Return the [X, Y] coordinate for the center point of the cell that contains the specified text.  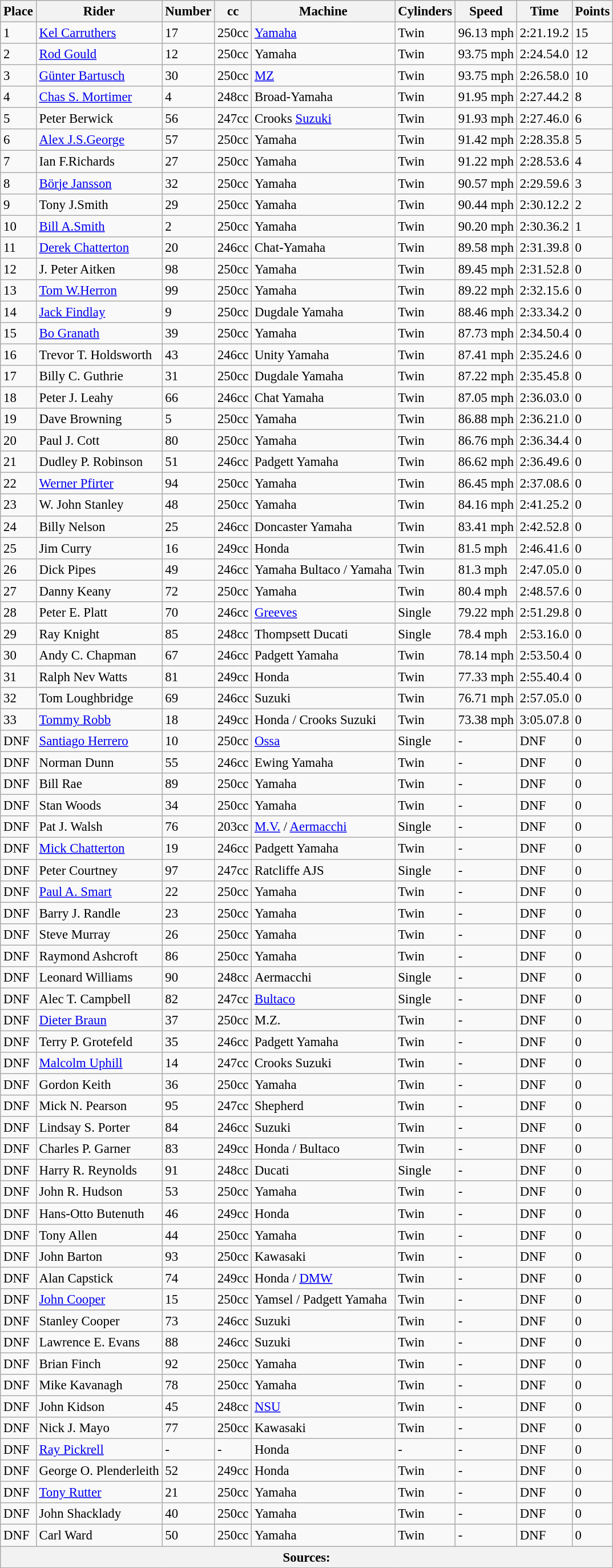
Paul A. Smart [99, 891]
2:27.46.0 [545, 119]
Bill Rae [99, 784]
John Shacklady [99, 1514]
87.41 mph [486, 355]
Stanley Cooper [99, 1321]
80.4 mph [486, 591]
2:31.39.8 [545, 247]
Ray Knight [99, 634]
Tony Allen [99, 1235]
Thompsett Ducati [323, 634]
2:28.35.8 [545, 140]
2:36.34.4 [545, 441]
Number [188, 11]
67 [188, 656]
Derek Chatterton [99, 247]
Günter Bartusch [99, 76]
2:27.44.2 [545, 97]
2:35.45.8 [545, 376]
Raymond Ashcroft [99, 956]
2:21.19.2 [545, 33]
Yamaha Bultaco / Yamaha [323, 569]
2:41.25.2 [545, 505]
66 [188, 398]
51 [188, 462]
Barry J. Randle [99, 913]
83.41 mph [486, 526]
Bill A.Smith [99, 226]
48 [188, 505]
88 [188, 1342]
NSU [323, 1407]
M.V. / Aermacchi [323, 827]
2:28.53.6 [545, 162]
90 [188, 978]
2:53.16.0 [545, 634]
2:53.50.4 [545, 656]
2:57.05.0 [545, 698]
45 [188, 1407]
46 [188, 1213]
84 [188, 1128]
2:24.54.0 [545, 54]
Nick J. Mayo [99, 1428]
81.5 mph [486, 548]
Malcolm Uphill [99, 1063]
85 [188, 634]
86.45 mph [486, 484]
John R. Hudson [99, 1192]
Ratcliffe AJS [323, 870]
Andy C. Chapman [99, 656]
Tommy Robb [99, 720]
Chat-Yamaha [323, 247]
MZ [323, 76]
Ewing Yamaha [323, 763]
70 [188, 613]
2:26.58.0 [545, 76]
92 [188, 1364]
Peter J. Leahy [99, 398]
Tony Rutter [99, 1493]
72 [188, 591]
Danny Keany [99, 591]
Börje Jansson [99, 183]
Norman Dunn [99, 763]
Rider [99, 11]
91.93 mph [486, 119]
3:05.07.8 [545, 720]
2:36.03.0 [545, 398]
91.22 mph [486, 162]
90.20 mph [486, 226]
Chas S. Mortimer [99, 97]
87.22 mph [486, 376]
Cylinders [425, 11]
91.42 mph [486, 140]
Hans-Otto Butenuth [99, 1213]
34 [188, 806]
Broad-Yamaha [323, 97]
Doncaster Yamaha [323, 526]
Bultaco [323, 999]
93 [188, 1256]
Leonard Williams [99, 978]
82 [188, 999]
77.33 mph [486, 677]
Aermacchi [323, 978]
Ducati [323, 1171]
Unity Yamaha [323, 355]
76 [188, 827]
99 [188, 291]
Mick Chatterton [99, 849]
95 [188, 1106]
7 [18, 162]
Lawrence E. Evans [99, 1342]
Tom W.Herron [99, 291]
96.13 mph [486, 33]
44 [188, 1235]
2:31.52.8 [545, 269]
Machine [323, 11]
Speed [486, 11]
50 [188, 1535]
97 [188, 870]
86.88 mph [486, 419]
2:29.59.6 [545, 183]
24 [18, 526]
49 [188, 569]
90.57 mph [486, 183]
Tom Loughbridge [99, 698]
2:35.24.6 [545, 355]
Ian F.Richards [99, 162]
91.95 mph [486, 97]
98 [188, 269]
Points [592, 11]
13 [18, 291]
69 [188, 698]
53 [188, 1192]
2:48.57.6 [545, 591]
33 [18, 720]
W. John Stanley [99, 505]
Steve Murray [99, 934]
36 [188, 1085]
Werner Pfirter [99, 484]
43 [188, 355]
Pat J. Walsh [99, 827]
Ray Pickrell [99, 1450]
80 [188, 441]
40 [188, 1514]
52 [188, 1471]
57 [188, 140]
Brian Finch [99, 1364]
Jack Findlay [99, 312]
Paul J. Cott [99, 441]
83 [188, 1149]
Shepherd [323, 1106]
Greeves [323, 613]
Bo Granath [99, 333]
37 [188, 1020]
Jim Curry [99, 548]
78.14 mph [486, 656]
George O. Plenderleith [99, 1471]
89 [188, 784]
John Barton [99, 1256]
55 [188, 763]
Rod Gould [99, 54]
Peter Courtney [99, 870]
Peter E. Platt [99, 613]
81 [188, 677]
Kel Carruthers [99, 33]
Dieter Braun [99, 1020]
2:42.52.8 [545, 526]
73 [188, 1321]
Honda / Crooks Suzuki [323, 720]
2:30.36.2 [545, 226]
Alec T. Campbell [99, 999]
78.4 mph [486, 634]
Honda / DMW [323, 1278]
79.22 mph [486, 613]
Gordon Keith [99, 1085]
M.Z. [323, 1020]
Place [18, 11]
Trevor T. Holdsworth [99, 355]
Honda / Bultaco [323, 1149]
2:33.34.2 [545, 312]
John Cooper [99, 1300]
Ossa [323, 741]
2:34.50.4 [545, 333]
56 [188, 119]
Harry R. Reynolds [99, 1171]
88.46 mph [486, 312]
Peter Berwick [99, 119]
Mike Kavanagh [99, 1385]
Carl Ward [99, 1535]
89.58 mph [486, 247]
Charles P. Garner [99, 1149]
76.71 mph [486, 698]
Billy Nelson [99, 526]
2:37.08.6 [545, 484]
86.76 mph [486, 441]
73.38 mph [486, 720]
77 [188, 1428]
28 [18, 613]
91 [188, 1171]
Dudley P. Robinson [99, 462]
Santiago Herrero [99, 741]
2:55.40.4 [545, 677]
Ralph Nev Watts [99, 677]
Mick N. Pearson [99, 1106]
Sources: [307, 1557]
84.16 mph [486, 505]
87.73 mph [486, 333]
Dave Browning [99, 419]
Billy C. Guthrie [99, 376]
86.62 mph [486, 462]
Time [545, 11]
Terry P. Grotefeld [99, 1042]
Yamsel / Padgett Yamaha [323, 1300]
Chat Yamaha [323, 398]
Dick Pipes [99, 569]
11 [18, 247]
2:30.12.2 [545, 204]
90.44 mph [486, 204]
203cc [233, 827]
2:36.21.0 [545, 419]
78 [188, 1385]
86 [188, 956]
89.22 mph [486, 291]
35 [188, 1042]
Stan Woods [99, 806]
Tony J.Smith [99, 204]
cc [233, 11]
2:32.15.6 [545, 291]
94 [188, 484]
J. Peter Aitken [99, 269]
74 [188, 1278]
Alan Capstick [99, 1278]
87.05 mph [486, 398]
2:46.41.6 [545, 548]
2:51.29.8 [545, 613]
John Kidson [99, 1407]
81.3 mph [486, 569]
Lindsay S. Porter [99, 1128]
2:47.05.0 [545, 569]
2:36.49.6 [545, 462]
39 [188, 333]
Alex J.S.George [99, 140]
89.45 mph [486, 269]
